For the text-containing cell, return its midpoint in (X, Y) coordinate format. 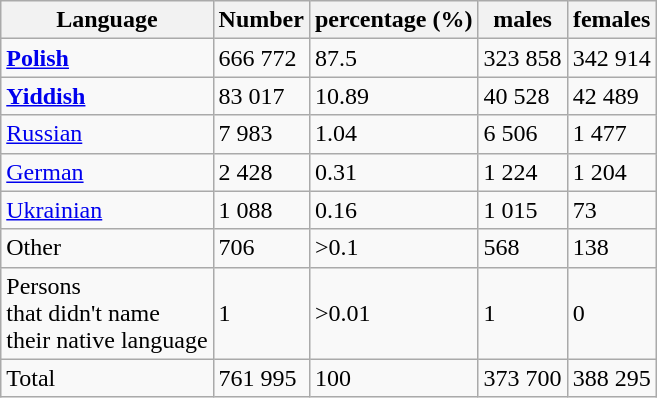
German (107, 172)
761 995 (261, 378)
73 (612, 210)
100 (394, 378)
Number (261, 20)
666 772 (261, 58)
7 983 (261, 134)
1 477 (612, 134)
>0.1 (394, 248)
percentage (%) (394, 20)
Yiddish (107, 96)
Persons that didn't name their native language (107, 313)
706 (261, 248)
87.5 (394, 58)
Language (107, 20)
373 700 (522, 378)
males (522, 20)
females (612, 20)
Ukrainian (107, 210)
0.31 (394, 172)
2 428 (261, 172)
Total (107, 378)
83 017 (261, 96)
1 015 (522, 210)
0 (612, 313)
323 858 (522, 58)
138 (612, 248)
1 088 (261, 210)
40 528 (522, 96)
0.16 (394, 210)
342 914 (612, 58)
6 506 (522, 134)
388 295 (612, 378)
1 204 (612, 172)
1.04 (394, 134)
Russian (107, 134)
10.89 (394, 96)
>0.01 (394, 313)
568 (522, 248)
Polish (107, 58)
Other (107, 248)
1 224 (522, 172)
42 489 (612, 96)
